Return (X, Y) of the center of cell containing provided text 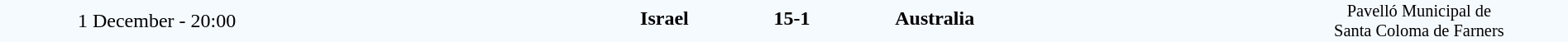
Israel (501, 19)
1 December - 20:00 (157, 21)
Pavelló Municipal de Santa Coloma de Farners (1419, 21)
Australia (1082, 19)
15-1 (791, 19)
